Scan for the cell matching the given text and deliver its (X, Y) coordinate at center. 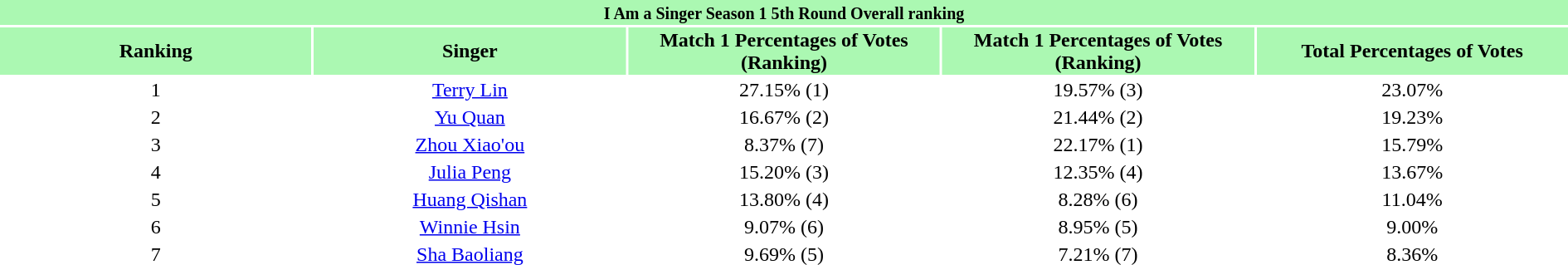
Terry Lin (470, 90)
I Am a Singer Season 1 5th Round Overall ranking (784, 12)
21.44% (2) (1098, 117)
15.79% (1412, 145)
22.17% (1) (1098, 145)
3 (156, 145)
Huang Qishan (470, 199)
4 (156, 172)
Total Percentages of Votes (1412, 52)
9.07% (6) (784, 227)
Singer (470, 52)
15.20% (3) (784, 172)
13.80% (4) (784, 199)
9.00% (1412, 227)
23.07% (1412, 90)
19.23% (1412, 117)
11.04% (1412, 199)
6 (156, 227)
19.57% (3) (1098, 90)
12.35% (4) (1098, 172)
8.28% (6) (1098, 199)
13.67% (1412, 172)
Julia Peng (470, 172)
5 (156, 199)
Winnie Hsin (470, 227)
8.37% (7) (784, 145)
8.95% (5) (1098, 227)
16.67% (2) (784, 117)
Ranking (156, 52)
1 (156, 90)
2 (156, 117)
Yu Quan (470, 117)
27.15% (1) (784, 90)
Zhou Xiao'ou (470, 145)
